Find where the given text appears and provide that cell's center as (X, Y) coordinate. 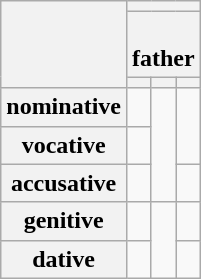
dative (64, 259)
father (163, 44)
vocative (64, 145)
genitive (64, 221)
nominative (64, 107)
accusative (64, 183)
